Identify which cell holds the provided text, then report its (X, Y) central coordinate. 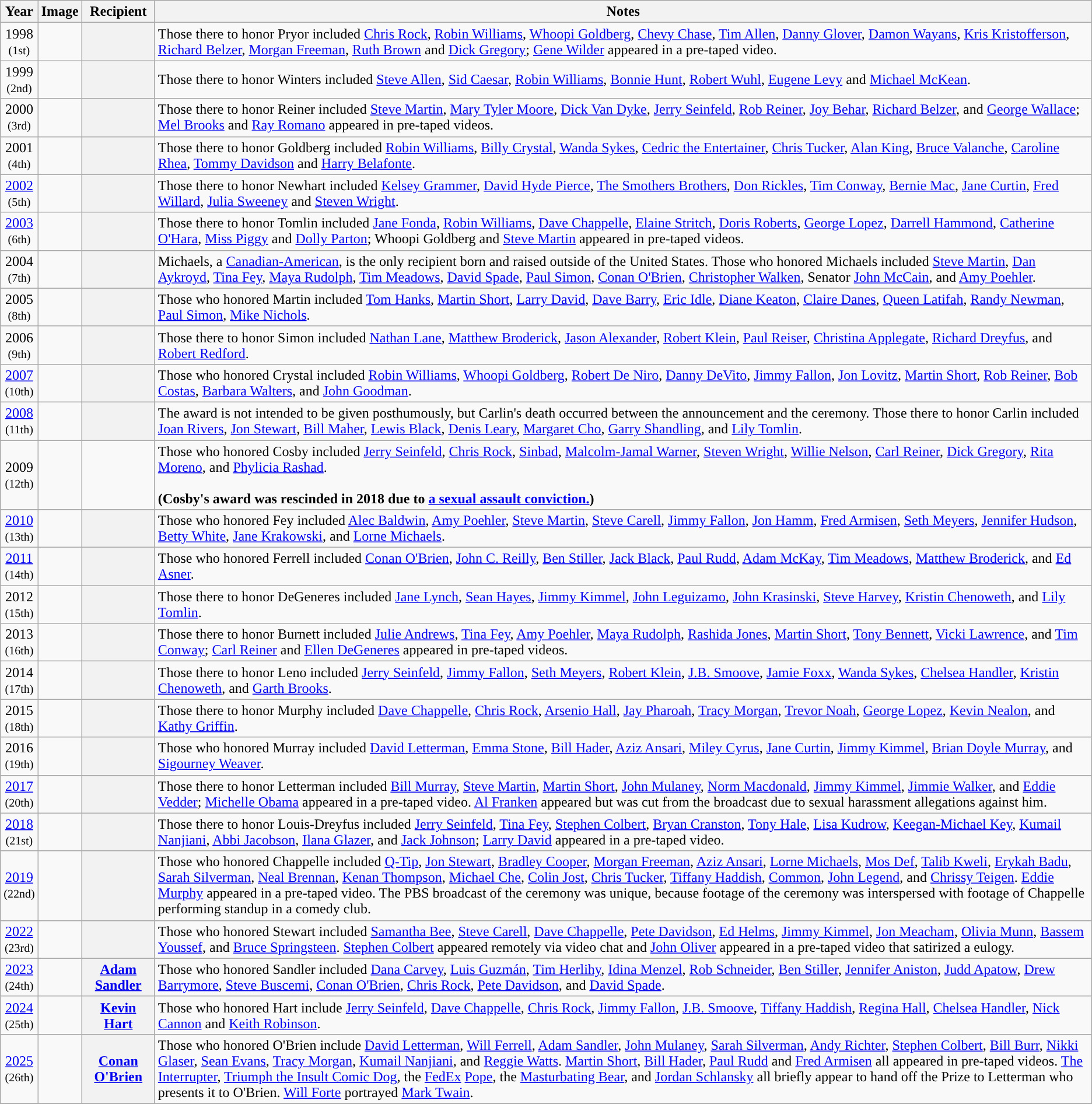
2016 (19th) (19, 756)
2025 (26th) (19, 1068)
Conan O'Brien (118, 1068)
Those there to honor Winters included Steve Allen, Sid Caesar, Robin Williams, Bonnie Hunt, Robert Wuhl, Eugene Levy and Michael McKean. (623, 79)
2012 (15th) (19, 604)
2001 (4th) (19, 155)
2006 (9th) (19, 345)
2009 (12th) (19, 475)
Image (60, 12)
2005 (8th) (19, 307)
2010 (13th) (19, 528)
2015 (18th) (19, 719)
2013 (16th) (19, 643)
2019 (22nd) (19, 885)
2022 (23rd) (19, 939)
Kevin Hart (118, 1015)
2011 (14th) (19, 567)
Notes (623, 12)
2018 (21st) (19, 832)
2023 (24th) (19, 977)
2002 (5th) (19, 194)
Adam Sandler (118, 977)
2000 (3rd) (19, 118)
Year (19, 12)
2008 (11th) (19, 421)
Recipient (118, 12)
2007 (10th) (19, 383)
2024 (25th) (19, 1015)
1998 (1st) (19, 42)
2014 (17th) (19, 680)
2004 (7th) (19, 269)
1999 (2nd) (19, 79)
2017 (20th) (19, 794)
2003 (6th) (19, 231)
